Scan for the cell matching the given text and deliver its (x, y) coordinate at center. 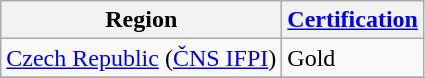
Gold (353, 58)
Certification (353, 20)
Region (142, 20)
Czech Republic (ČNS IFPI) (142, 58)
